Determine the [x, y] coordinate at the center of the cell enclosing the given text.  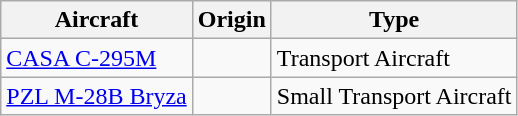
Aircraft [96, 20]
Origin [232, 20]
CASA C-295M [96, 58]
Type [394, 20]
PZL M-28B Bryza [96, 96]
Transport Aircraft [394, 58]
Small Transport Aircraft [394, 96]
